Pinpoint the cell where the given text exists, returning its (x, y) midpoint coordinate. 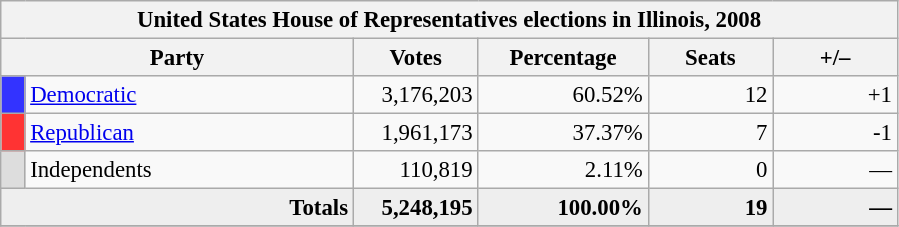
United States House of Representatives elections in Illinois, 2008 (450, 20)
Party (178, 58)
60.52% (563, 95)
Percentage (563, 58)
19 (710, 208)
0 (710, 170)
+/– (836, 58)
37.37% (563, 133)
1,961,173 (416, 133)
-1 (836, 133)
110,819 (416, 170)
Totals (178, 208)
Votes (416, 58)
100.00% (563, 208)
Independents (189, 170)
3,176,203 (416, 95)
5,248,195 (416, 208)
+1 (836, 95)
7 (710, 133)
12 (710, 95)
Seats (710, 58)
Democratic (189, 95)
2.11% (563, 170)
Republican (189, 133)
